Extract the (X, Y) coordinate from the center of the cell holding the provided text.  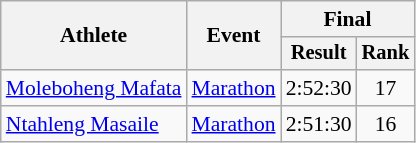
Final (348, 19)
2:52:30 (319, 88)
Moleboheng Mafata (94, 88)
2:51:30 (319, 124)
17 (386, 88)
16 (386, 124)
Ntahleng Masaile (94, 124)
Result (319, 54)
Rank (386, 54)
Event (234, 36)
Athlete (94, 36)
